For the text-containing cell, return its midpoint in (x, y) coordinate format. 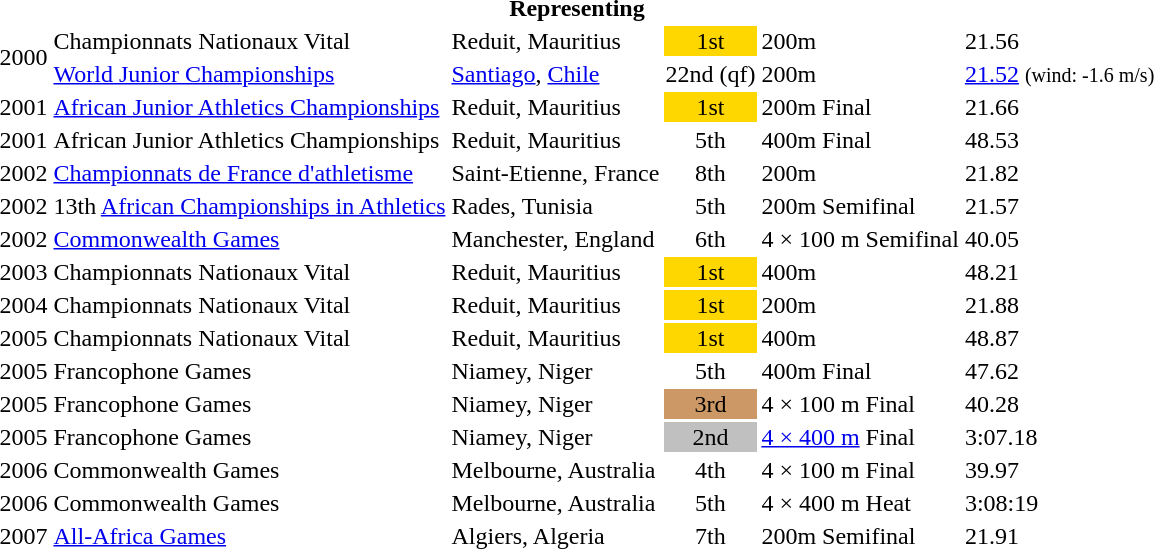
All-Africa Games (250, 536)
Rades, Tunisia (556, 206)
7th (710, 536)
4 × 100 m Semifinal (860, 239)
13th African Championships in Athletics (250, 206)
4th (710, 470)
3rd (710, 404)
Saint-Etienne, France (556, 173)
4 × 400 m Heat (860, 503)
Manchester, England (556, 239)
200m Final (860, 107)
4 × 400 m Final (860, 437)
Santiago, Chile (556, 74)
6th (710, 239)
8th (710, 173)
World Junior Championships (250, 74)
2nd (710, 437)
Algiers, Algeria (556, 536)
Championnats de France d'athletisme (250, 173)
22nd (qf) (710, 74)
